Scan for the cell matching the given text and deliver its (X, Y) coordinate at center. 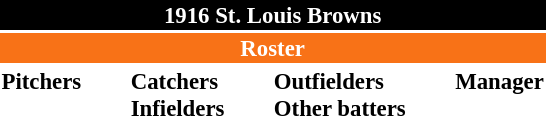
1916 St. Louis Browns (272, 15)
Roster (272, 48)
